Return (x, y) of the center of cell containing provided text 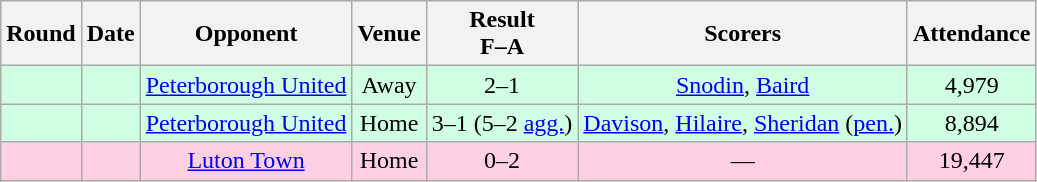
0–2 (502, 161)
Scorers (743, 34)
19,447 (971, 161)
8,894 (971, 123)
Date (110, 34)
Davison, Hilaire, Sheridan (pen.) (743, 123)
Snodin, Baird (743, 85)
— (743, 161)
2–1 (502, 85)
Venue (389, 34)
ResultF–A (502, 34)
Opponent (246, 34)
Luton Town (246, 161)
4,979 (971, 85)
Attendance (971, 34)
Away (389, 85)
Round (41, 34)
3–1 (5–2 agg.) (502, 123)
